For the text-containing cell, return its midpoint in (X, Y) coordinate format. 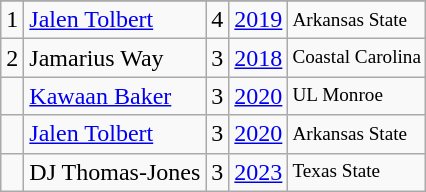
DJ Thomas-Jones (115, 172)
UL Monroe (357, 96)
Jamarius Way (115, 58)
2019 (258, 20)
Kawaan Baker (115, 96)
1 (12, 20)
Coastal Carolina (357, 58)
4 (218, 20)
2018 (258, 58)
2 (12, 58)
2023 (258, 172)
Texas State (357, 172)
